Extract the [X, Y] coordinate from the center of the cell holding the provided text.  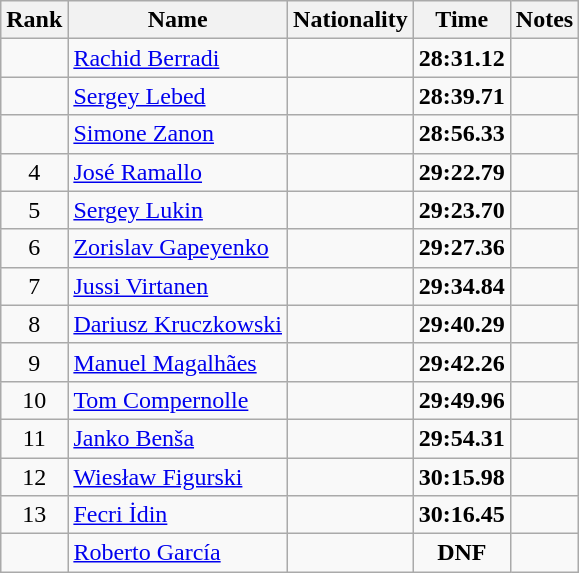
29:54.31 [462, 438]
Zorislav Gapeyenko [178, 248]
29:34.84 [462, 286]
Sergey Lebed [178, 96]
4 [34, 172]
8 [34, 324]
30:15.98 [462, 477]
29:40.29 [462, 324]
28:31.12 [462, 58]
Manuel Magalhães [178, 362]
Fecri İdin [178, 515]
7 [34, 286]
Wiesław Figurski [178, 477]
13 [34, 515]
Name [178, 20]
Dariusz Kruczkowski [178, 324]
Notes [544, 20]
Tom Compernolle [178, 400]
Janko Benša [178, 438]
28:39.71 [462, 96]
Jussi Virtanen [178, 286]
Simone Zanon [178, 134]
29:22.79 [462, 172]
5 [34, 210]
6 [34, 248]
Sergey Lukin [178, 210]
28:56.33 [462, 134]
29:42.26 [462, 362]
29:23.70 [462, 210]
José Ramallo [178, 172]
Rank [34, 20]
11 [34, 438]
Time [462, 20]
Roberto García [178, 553]
12 [34, 477]
9 [34, 362]
Nationality [351, 20]
29:49.96 [462, 400]
10 [34, 400]
Rachid Berradi [178, 58]
29:27.36 [462, 248]
30:16.45 [462, 515]
DNF [462, 553]
